For the text-containing cell, return its midpoint in [x, y] coordinate format. 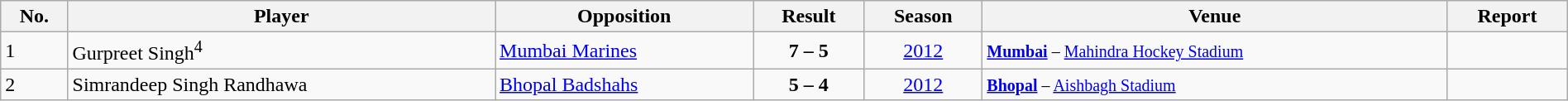
Venue [1215, 17]
2 [35, 84]
Report [1508, 17]
Bhopal – Aishbagh Stadium [1215, 84]
Mumbai Marines [624, 51]
Bhopal Badshahs [624, 84]
Result [809, 17]
Player [281, 17]
7 – 5 [809, 51]
Mumbai – Mahindra Hockey Stadium [1215, 51]
1 [35, 51]
Season [923, 17]
Opposition [624, 17]
Gurpreet Singh4 [281, 51]
5 – 4 [809, 84]
Simrandeep Singh Randhawa [281, 84]
No. [35, 17]
